Search for the cell housing the specified text and yield its [X, Y] center coordinate. 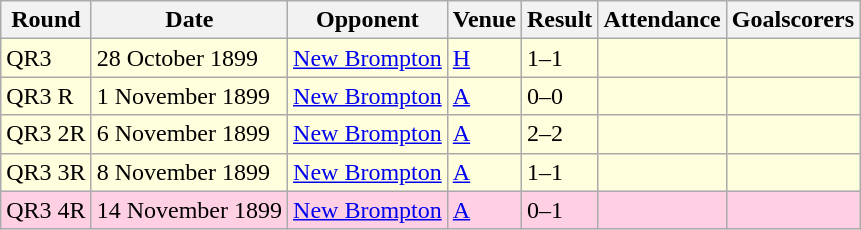
0–1 [559, 210]
Result [559, 20]
28 October 1899 [189, 58]
14 November 1899 [189, 210]
6 November 1899 [189, 134]
QR3 2R [46, 134]
QR3 [46, 58]
2–2 [559, 134]
QR3 R [46, 96]
1 November 1899 [189, 96]
Attendance [662, 20]
Opponent [368, 20]
Venue [484, 20]
H [484, 58]
QR3 4R [46, 210]
Date [189, 20]
0–0 [559, 96]
QR3 3R [46, 172]
Goalscorers [792, 20]
Round [46, 20]
8 November 1899 [189, 172]
